Pinpoint the cell where the given text exists, returning its [x, y] midpoint coordinate. 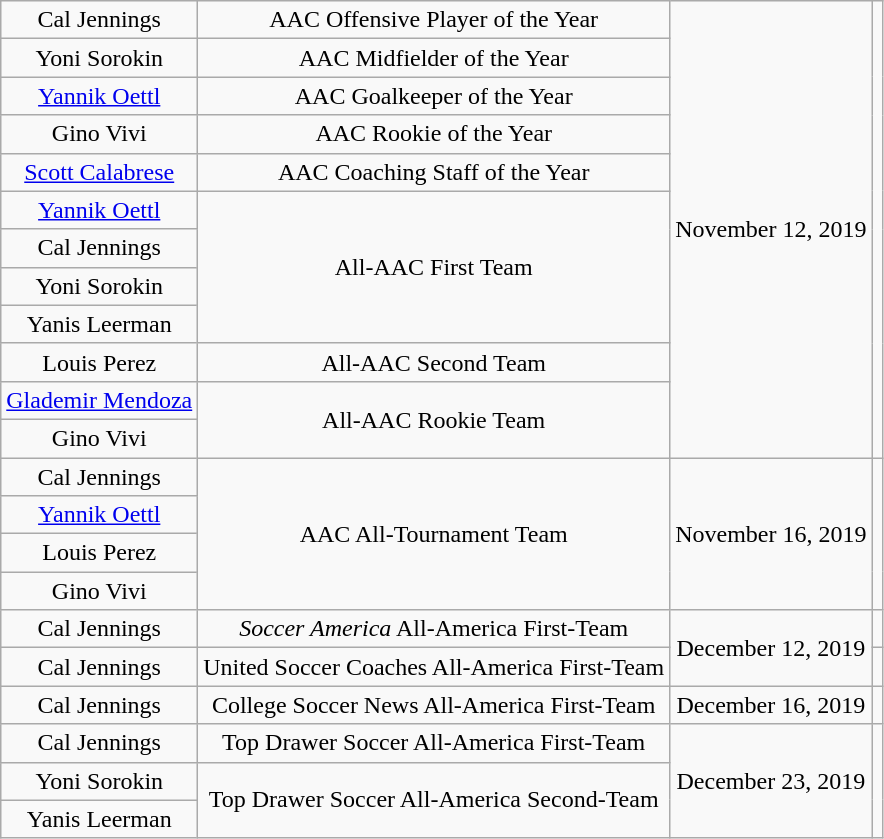
AAC Offensive Player of the Year [434, 20]
December 23, 2019 [771, 781]
AAC Coaching Staff of the Year [434, 172]
All-AAC Second Team [434, 362]
December 12, 2019 [771, 648]
Top Drawer Soccer All-America First-Team [434, 743]
All-AAC Rookie Team [434, 419]
Glademir Mendoza [100, 400]
College Soccer News All-America First-Team [434, 705]
Scott Calabrese [100, 172]
All-AAC First Team [434, 267]
United Soccer Coaches All-America First-Team [434, 667]
AAC Midfielder of the Year [434, 58]
November 12, 2019 [771, 230]
AAC Rookie of the Year [434, 134]
AAC Goalkeeper of the Year [434, 96]
December 16, 2019 [771, 705]
Top Drawer Soccer All-America Second-Team [434, 800]
November 16, 2019 [771, 534]
AAC All-Tournament Team [434, 534]
Soccer America All-America First-Team [434, 629]
